Return (X, Y) of the center of cell containing provided text 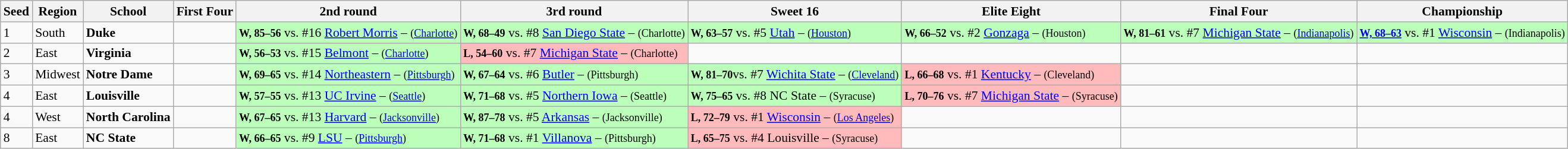
3 (17, 75)
W, 66–52 vs. #2 Gonzaga – (Houston) (1011, 33)
W, 71–68 vs. #5 Northern Iowa – (Seattle) (574, 96)
1 (17, 33)
L, 66–68 vs. #1 Kentucky – (Cleveland) (1011, 75)
First Four (205, 11)
L, 70–76 vs. #7 Michigan State – (Syracuse) (1011, 96)
W, 71–68 vs. #1 Villanova – (Pittsburgh) (574, 138)
W, 57–55 vs. #13 UC Irvine – (Seattle) (348, 96)
W, 81–70vs. #7 Wichita State – (Cleveland) (795, 75)
W, 75–65 vs. #8 NC State – (Syracuse) (795, 96)
2nd round (348, 11)
West (58, 117)
Notre Dame (128, 75)
L, 54–60 vs. #7 Michigan State – (Charlotte) (574, 53)
L, 65–75 vs. #4 Louisville – (Syracuse) (795, 138)
3rd round (574, 11)
North Carolina (128, 117)
Final Four (1239, 11)
W, 56–53 vs. #15 Belmont – (Charlotte) (348, 53)
Region (58, 11)
L, 72–79 vs. #1 Wisconsin – (Los Angeles) (795, 117)
W, 68–63 vs. #1 Wisconsin – (Indianapolis) (1463, 33)
2 (17, 53)
Elite Eight (1011, 11)
School (128, 11)
W, 69–65 vs. #14 Northeastern – (Pittsburgh) (348, 75)
Championship (1463, 11)
W, 63–57 vs. #5 Utah – (Houston) (795, 33)
W, 66–65 vs. #9 LSU – (Pittsburgh) (348, 138)
W, 81–61 vs. #7 Michigan State – (Indianapolis) (1239, 33)
W, 85–56 vs. #16 Robert Morris – (Charlotte) (348, 33)
W, 87–78 vs. #5 Arkansas – (Jacksonville) (574, 117)
W, 68–49 vs. #8 San Diego State – (Charlotte) (574, 33)
Duke (128, 33)
Virginia (128, 53)
W, 67–65 vs. #13 Harvard – (Jacksonville) (348, 117)
Louisville (128, 96)
W, 67–64 vs. #6 Butler – (Pittsburgh) (574, 75)
Sweet 16 (795, 11)
NC State (128, 138)
8 (17, 138)
Seed (17, 11)
South (58, 33)
Midwest (58, 75)
